Provide the (x, y) coordinate of the cell's center where the given text is located.  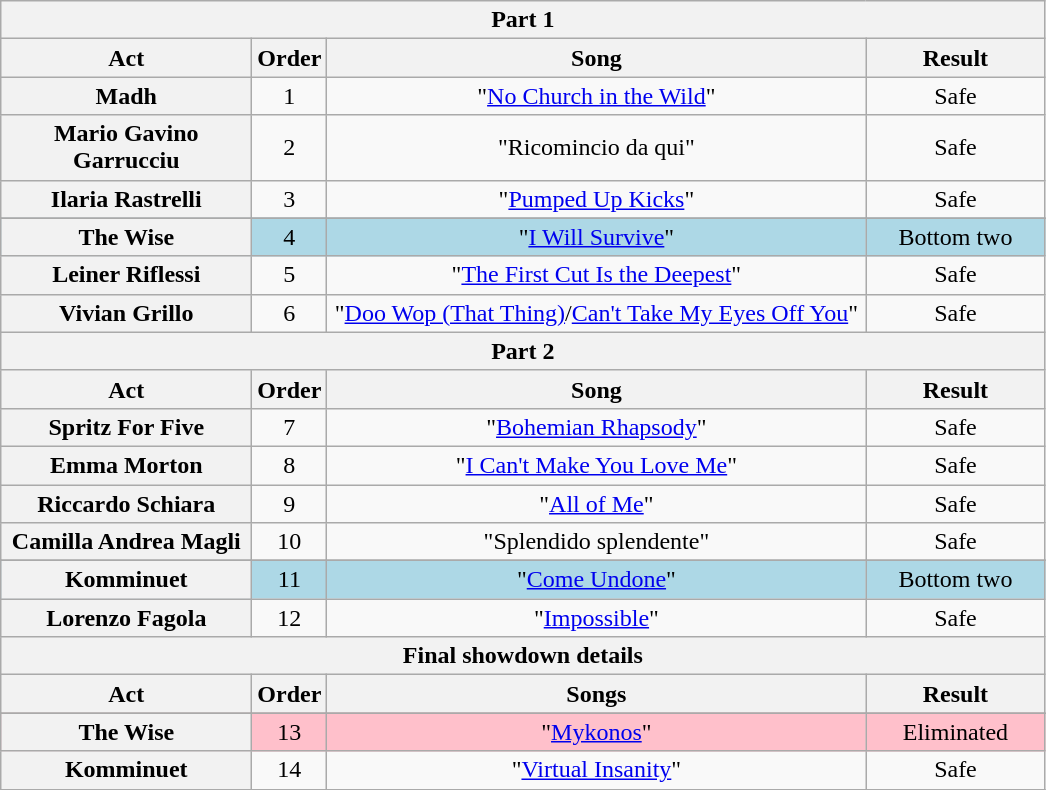
1 (290, 96)
5 (290, 275)
8 (290, 465)
"Bohemian Rhapsody" (596, 427)
"Virtual Insanity" (596, 770)
13 (290, 732)
"Impossible" (596, 618)
"All of Me" (596, 503)
Vivian Grillo (126, 313)
11 (290, 580)
Mario Gavino Garrucciu (126, 148)
Final showdown details (523, 656)
Leiner Riflessi (126, 275)
2 (290, 148)
"Splendido splendente" (596, 542)
3 (290, 199)
14 (290, 770)
Madh (126, 96)
9 (290, 503)
"Ricomincio da qui" (596, 148)
10 (290, 542)
"I Can't Make You Love Me" (596, 465)
Camilla Andrea Magli (126, 542)
"The First Cut Is the Deepest" (596, 275)
Eliminated (956, 732)
Riccardo Schiara (126, 503)
"Doo Wop (That Thing)/Can't Take My Eyes Off You" (596, 313)
4 (290, 237)
"No Church in the Wild" (596, 96)
12 (290, 618)
"Pumped Up Kicks" (596, 199)
"Mykonos" (596, 732)
Emma Morton (126, 465)
Ilaria Rastrelli (126, 199)
Songs (596, 694)
Part 2 (523, 351)
7 (290, 427)
Spritz For Five (126, 427)
6 (290, 313)
Part 1 (523, 20)
"Come Undone" (596, 580)
Lorenzo Fagola (126, 618)
"I Will Survive" (596, 237)
